Find where the given text appears and provide that cell's center as (x, y) coordinate. 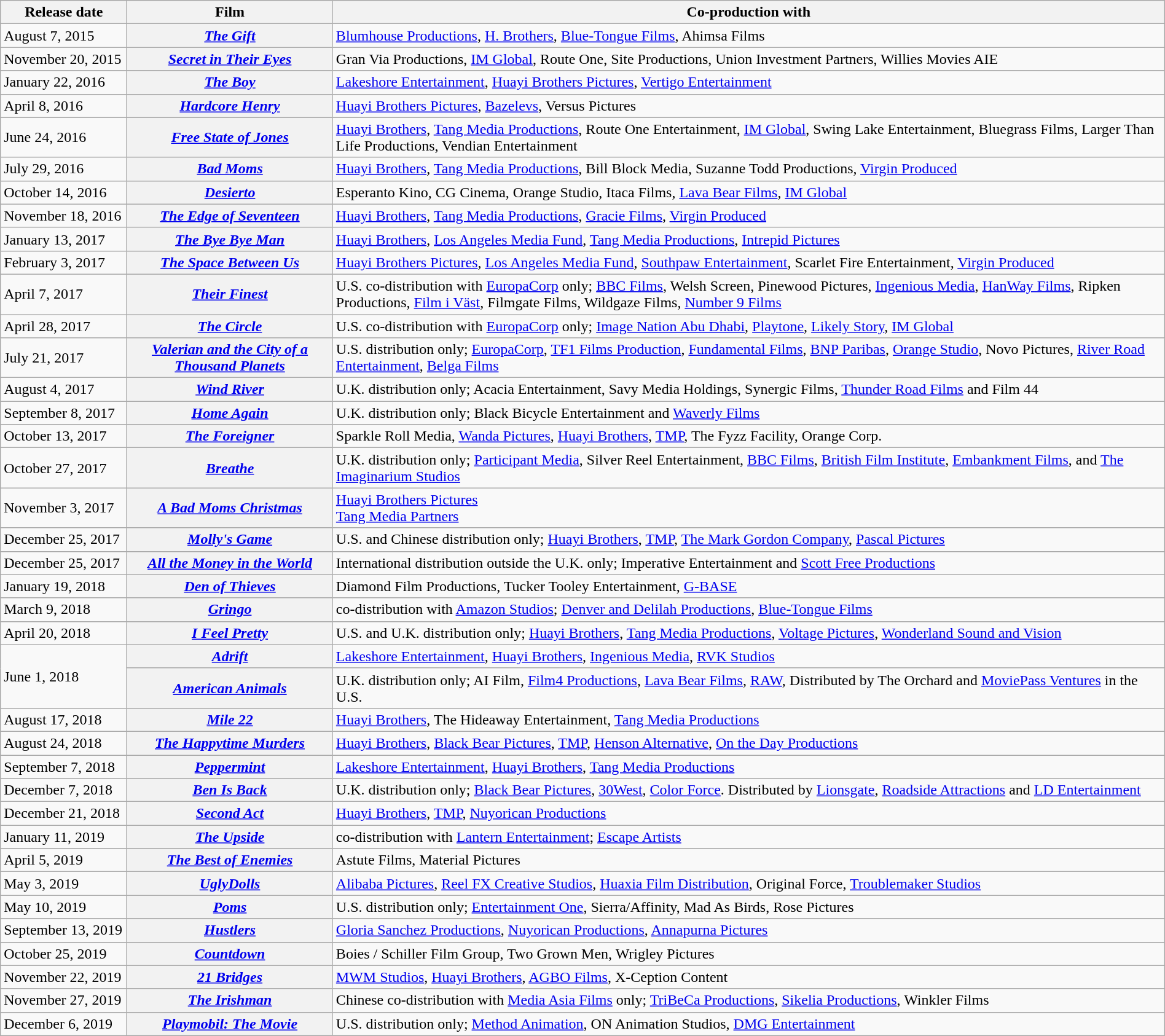
The Bye Bye Man (230, 239)
June 1, 2018 (64, 676)
Countdown (230, 954)
The Best of Enemies (230, 860)
Desierto (230, 192)
The Happytime Murders (230, 743)
July 21, 2017 (64, 358)
December 21, 2018 (64, 814)
Blumhouse Productions, H. Brothers, Blue-Tongue Films, Ahimsa Films (748, 36)
co-distribution with Lantern Entertainment; Escape Artists (748, 837)
The Edge of Seventeen (230, 216)
May 10, 2019 (64, 907)
A Bad Moms Christmas (230, 508)
Release date (64, 12)
April 7, 2017 (64, 294)
Huayi Brothers Pictures, Bazelevs, Versus Pictures (748, 106)
August 7, 2015 (64, 36)
September 8, 2017 (64, 413)
August 4, 2017 (64, 390)
The Space Between Us (230, 262)
The Circle (230, 326)
International distribution outside the U.K. only; Imperative Entertainment and Scott Free Productions (748, 563)
December 7, 2018 (64, 790)
May 3, 2019 (64, 884)
November 22, 2019 (64, 977)
American Animals (230, 688)
U.K. distribution only; Acacia Entertainment, Savy Media Holdings, Synergic Films, Thunder Road Films and Film 44 (748, 390)
Chinese co-distribution with Media Asia Films only; TriBeCa Productions, Sikelia Productions, Winkler Films (748, 1000)
Diamond Film Productions, Tucker Tooley Entertainment, G-BASE (748, 586)
Film (230, 12)
Playmobil: The Movie (230, 1024)
July 29, 2016 (64, 169)
February 3, 2017 (64, 262)
Gringo (230, 610)
U.S. and U.K. distribution only; Huayi Brothers, Tang Media Productions, Voltage Pictures, Wonderland Sound and Vision (748, 633)
Huayi Brothers PicturesTang Media Partners (748, 508)
September 7, 2018 (64, 766)
U.S. and Chinese distribution only; Huayi Brothers, TMP, The Mark Gordon Company, Pascal Pictures (748, 540)
November 27, 2019 (64, 1000)
Wind River (230, 390)
Huayi Brothers, Black Bear Pictures, TMP, Henson Alternative, On the Day Productions (748, 743)
Huayi Brothers, The Hideaway Entertainment, Tang Media Productions (748, 720)
Hustlers (230, 930)
October 14, 2016 (64, 192)
November 18, 2016 (64, 216)
Second Act (230, 814)
Their Finest (230, 294)
Poms (230, 907)
March 9, 2018 (64, 610)
The Boy (230, 82)
Lakeshore Entertainment, Huayi Brothers Pictures, Vertigo Entertainment (748, 82)
August 17, 2018 (64, 720)
U.K. distribution only; Black Bicycle Entertainment and Waverly Films (748, 413)
January 11, 2019 (64, 837)
The Upside (230, 837)
Co-production with (748, 12)
U.K. distribution only; Black Bear Pictures, 30West, Color Force. Distributed by Lionsgate, Roadside Attractions and LD Entertainment (748, 790)
January 13, 2017 (64, 239)
I Feel Pretty (230, 633)
January 19, 2018 (64, 586)
Huayi Brothers Pictures, Los Angeles Media Fund, Southpaw Entertainment, Scarlet Fire Entertainment, Virgin Produced (748, 262)
The Foreigner (230, 436)
Free State of Jones (230, 138)
Ben Is Back (230, 790)
The Gift (230, 36)
June 24, 2016 (64, 138)
Huayi Brothers, Los Angeles Media Fund, Tang Media Productions, Intrepid Pictures (748, 239)
Home Again (230, 413)
Boies / Schiller Film Group, Two Grown Men, Wrigley Pictures (748, 954)
Esperanto Kino, CG Cinema, Orange Studio, Itaca Films, Lava Bear Films, IM Global (748, 192)
Alibaba Pictures, Reel FX Creative Studios, Huaxia Film Distribution, Original Force, Troublemaker Studios (748, 884)
Huayi Brothers, Tang Media Productions, Bill Block Media, Suzanne Todd Productions, Virgin Produced (748, 169)
MWM Studios, Huayi Brothers, AGBO Films, X-Ception Content (748, 977)
Mile 22 (230, 720)
Gran Via Productions, IM Global, Route One, Site Productions, Union Investment Partners, Willies Movies AIE (748, 59)
Molly's Game (230, 540)
U.K. distribution only; AI Film, Film4 Productions, Lava Bear Films, RAW, Distributed by The Orchard and MoviePass Ventures in the U.S. (748, 688)
co-distribution with Amazon Studios; Denver and Delilah Productions, Blue-Tongue Films (748, 610)
Gloria Sanchez Productions, Nuyorican Productions, Annapurna Pictures (748, 930)
January 22, 2016 (64, 82)
October 13, 2017 (64, 436)
Peppermint (230, 766)
Breathe (230, 468)
The Irishman (230, 1000)
Secret in Their Eyes (230, 59)
April 20, 2018 (64, 633)
All the Money in the World (230, 563)
Huayi Brothers, Tang Media Productions, Gracie Films, Virgin Produced (748, 216)
U.S. co-distribution with EuropaCorp only; Image Nation Abu Dhabi, Playtone, Likely Story, IM Global (748, 326)
November 3, 2017 (64, 508)
Den of Thieves (230, 586)
Adrift (230, 656)
Lakeshore Entertainment, Huayi Brothers, Tang Media Productions (748, 766)
Lakeshore Entertainment, Huayi Brothers, Ingenious Media, RVK Studios (748, 656)
Astute Films, Material Pictures (748, 860)
U.S. distribution only; Method Animation, ON Animation Studios, DMG Entertainment (748, 1024)
Sparkle Roll Media, Wanda Pictures, Huayi Brothers, TMP, The Fyzz Facility, Orange Corp. (748, 436)
Huayi Brothers, TMP, Nuyorican Productions (748, 814)
August 24, 2018 (64, 743)
November 20, 2015 (64, 59)
October 27, 2017 (64, 468)
April 28, 2017 (64, 326)
21 Bridges (230, 977)
UglyDolls (230, 884)
April 8, 2016 (64, 106)
April 5, 2019 (64, 860)
U.S. distribution only; Entertainment One, Sierra/Affinity, Mad As Birds, Rose Pictures (748, 907)
Valerian and the City of a Thousand Planets (230, 358)
October 25, 2019 (64, 954)
Hardcore Henry (230, 106)
September 13, 2019 (64, 930)
Bad Moms (230, 169)
December 6, 2019 (64, 1024)
